Locate the cell with the specified text and output its (X, Y) center coordinate. 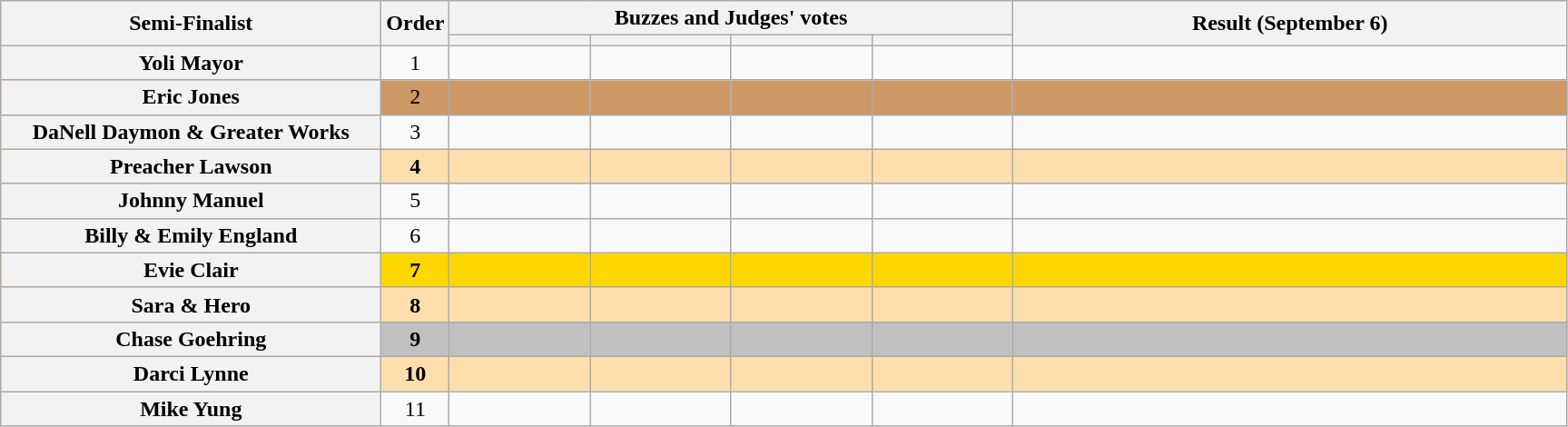
Semi-Finalist (191, 24)
9 (416, 339)
3 (416, 132)
Preacher Lawson (191, 166)
DaNell Daymon & Greater Works (191, 132)
7 (416, 270)
6 (416, 235)
11 (416, 408)
Result (September 6) (1289, 24)
5 (416, 201)
Order (416, 24)
Eric Jones (191, 97)
10 (416, 373)
2 (416, 97)
4 (416, 166)
Mike Yung (191, 408)
Chase Goehring (191, 339)
Sara & Hero (191, 304)
1 (416, 63)
8 (416, 304)
Billy & Emily England (191, 235)
Buzzes and Judges' votes (731, 18)
Darci Lynne (191, 373)
Johnny Manuel (191, 201)
Evie Clair (191, 270)
Yoli Mayor (191, 63)
